Search for the cell housing the specified text and yield its (X, Y) center coordinate. 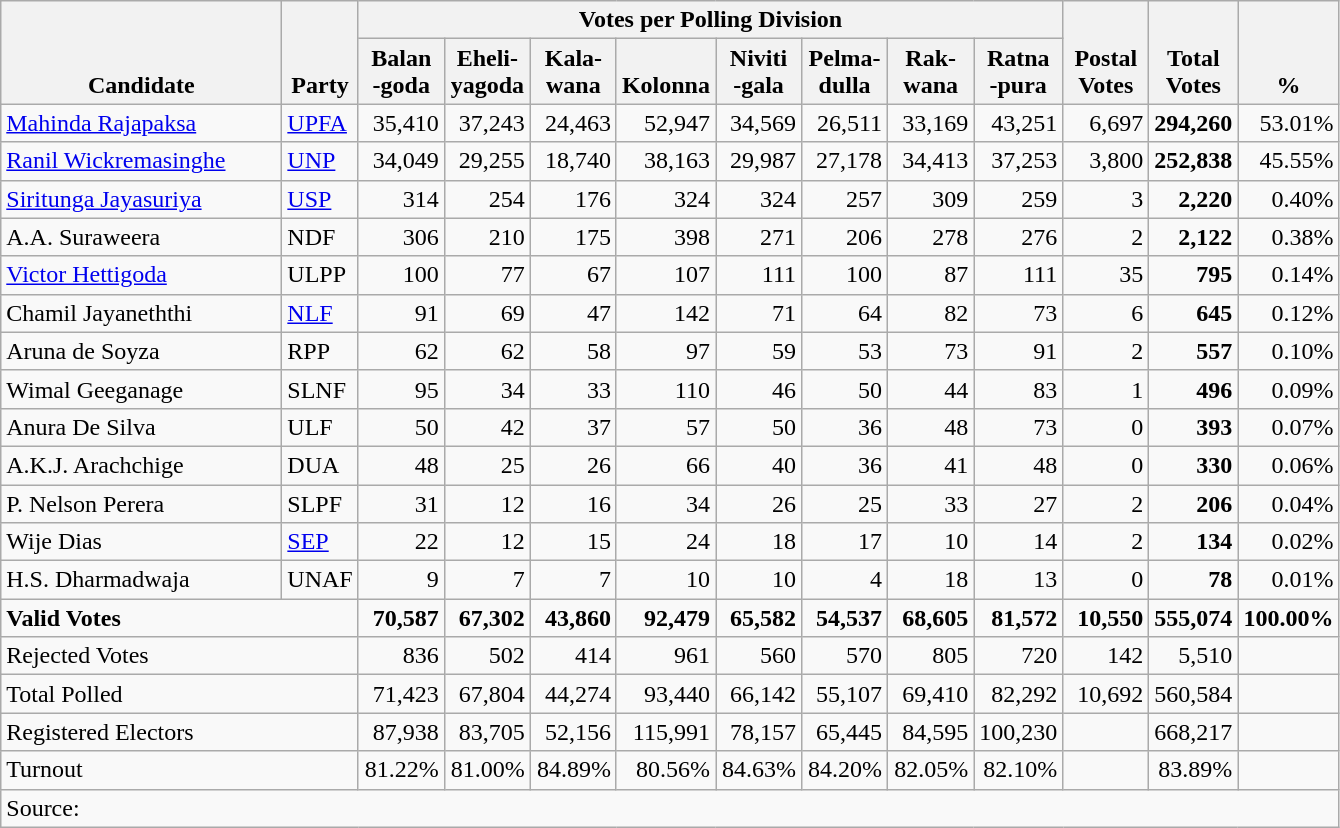
6,697 (1106, 123)
Wije Dias (142, 542)
961 (666, 656)
34,569 (759, 123)
81,572 (1018, 618)
Anura De Silva (142, 427)
560,584 (1194, 694)
555,074 (1194, 618)
254 (487, 199)
Source: (670, 808)
Mahinda Rajapaksa (142, 123)
83.89% (1194, 770)
22 (401, 542)
42 (487, 427)
35,410 (401, 123)
65,582 (759, 618)
Votes per Polling Division (710, 20)
DUA (320, 465)
34,413 (931, 161)
35 (1106, 275)
SLNF (320, 389)
RPP (320, 351)
97 (666, 351)
ULPP (320, 275)
110 (666, 389)
71 (759, 313)
80.56% (666, 770)
294,260 (1194, 123)
SLPF (320, 503)
0.06% (1288, 465)
57 (666, 427)
Pelma-dulla (845, 72)
393 (1194, 427)
134 (1194, 542)
176 (573, 199)
2,122 (1194, 237)
1 (1106, 389)
26,511 (845, 123)
Siritunga Jayasuriya (142, 199)
0.10% (1288, 351)
66,142 (759, 694)
84,595 (931, 732)
0.02% (1288, 542)
58 (573, 351)
78 (1194, 580)
69 (487, 313)
47 (573, 313)
69,410 (931, 694)
0.09% (1288, 389)
43,251 (1018, 123)
309 (931, 199)
Ratna-pura (1018, 72)
330 (1194, 465)
Wimal Geeganage (142, 389)
0.04% (1288, 503)
NDF (320, 237)
398 (666, 237)
0.14% (1288, 275)
17 (845, 542)
5,510 (1194, 656)
9 (401, 580)
77 (487, 275)
A.K.J. Arachchige (142, 465)
40 (759, 465)
59 (759, 351)
13 (1018, 580)
557 (1194, 351)
USP (320, 199)
259 (1018, 199)
81.00% (487, 770)
645 (1194, 313)
Niviti-gala (759, 72)
34,049 (401, 161)
87,938 (401, 732)
45.55% (1288, 161)
H.S. Dharmadwaja (142, 580)
210 (487, 237)
37,243 (487, 123)
84.20% (845, 770)
314 (401, 199)
10,550 (1106, 618)
82 (931, 313)
27 (1018, 503)
252,838 (1194, 161)
83,705 (487, 732)
0.07% (1288, 427)
10,692 (1106, 694)
560 (759, 656)
836 (401, 656)
276 (1018, 237)
2,220 (1194, 199)
Rak-wana (931, 72)
Balan-goda (401, 72)
37 (573, 427)
Rejected Votes (180, 656)
18,740 (573, 161)
33,169 (931, 123)
64 (845, 313)
570 (845, 656)
Ranil Wickremasinghe (142, 161)
43,860 (573, 618)
92,479 (666, 618)
31 (401, 503)
271 (759, 237)
95 (401, 389)
82.05% (931, 770)
84.63% (759, 770)
16 (573, 503)
0.12% (1288, 313)
15 (573, 542)
0.40% (1288, 199)
68,605 (931, 618)
805 (931, 656)
52,156 (573, 732)
44,274 (573, 694)
29,255 (487, 161)
SEP (320, 542)
27,178 (845, 161)
67 (573, 275)
Total Votes (1194, 52)
Eheli-yagoda (487, 72)
UPFA (320, 123)
306 (401, 237)
54,537 (845, 618)
Kala-wana (573, 72)
ULF (320, 427)
496 (1194, 389)
UNAF (320, 580)
Valid Votes (180, 618)
78,157 (759, 732)
Total Polled (180, 694)
3,800 (1106, 161)
66 (666, 465)
668,217 (1194, 732)
71,423 (401, 694)
87 (931, 275)
44 (931, 389)
Victor Hettigoda (142, 275)
795 (1194, 275)
Registered Electors (180, 732)
6 (1106, 313)
278 (931, 237)
14 (1018, 542)
84.89% (573, 770)
67,804 (487, 694)
24 (666, 542)
82,292 (1018, 694)
83 (1018, 389)
100,230 (1018, 732)
P. Nelson Perera (142, 503)
53 (845, 351)
70,587 (401, 618)
107 (666, 275)
175 (573, 237)
82.10% (1018, 770)
3 (1106, 199)
38,163 (666, 161)
720 (1018, 656)
67,302 (487, 618)
115,991 (666, 732)
41 (931, 465)
UNP (320, 161)
Aruna de Soyza (142, 351)
Kolonna (666, 72)
414 (573, 656)
81.22% (401, 770)
4 (845, 580)
53.01% (1288, 123)
100.00% (1288, 618)
Chamil Jayaneththi (142, 313)
Candidate (142, 52)
PostalVotes (1106, 52)
0.01% (1288, 580)
502 (487, 656)
A.A. Suraweera (142, 237)
Party (320, 52)
% (1288, 52)
NLF (320, 313)
37,253 (1018, 161)
46 (759, 389)
29,987 (759, 161)
257 (845, 199)
55,107 (845, 694)
65,445 (845, 732)
Turnout (180, 770)
0.38% (1288, 237)
52,947 (666, 123)
93,440 (666, 694)
24,463 (573, 123)
